Find where the given text appears and provide that cell's center as (X, Y) coordinate. 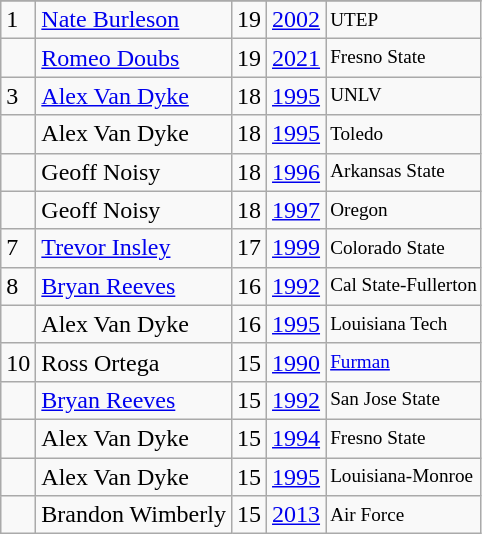
2002 (296, 20)
Air Force (404, 515)
Furman (404, 362)
Trevor Insley (134, 248)
Cal State-Fullerton (404, 286)
Colorado State (404, 248)
17 (248, 248)
UNLV (404, 96)
8 (18, 286)
1997 (296, 210)
Romeo Doubs (134, 58)
Oregon (404, 210)
3 (18, 96)
1994 (296, 438)
2013 (296, 515)
Brandon Wimberly (134, 515)
2021 (296, 58)
Louisiana-Monroe (404, 477)
San Jose State (404, 400)
Ross Ortega (134, 362)
Arkansas State (404, 172)
Toledo (404, 134)
1 (18, 20)
1990 (296, 362)
1999 (296, 248)
Nate Burleson (134, 20)
7 (18, 248)
10 (18, 362)
UTEP (404, 20)
Louisiana Tech (404, 324)
1996 (296, 172)
